Identify which cell holds the provided text, then report its (X, Y) central coordinate. 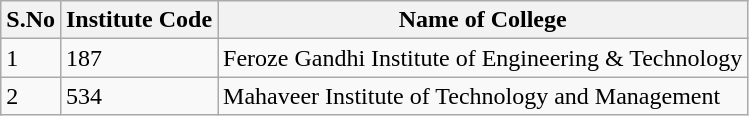
534 (138, 96)
Mahaveer Institute of Technology and Management (483, 96)
S.No (31, 20)
Feroze Gandhi Institute of Engineering & Technology (483, 58)
187 (138, 58)
Name of College (483, 20)
2 (31, 96)
Institute Code (138, 20)
1 (31, 58)
